Pinpoint the cell where the given text exists, returning its [x, y] midpoint coordinate. 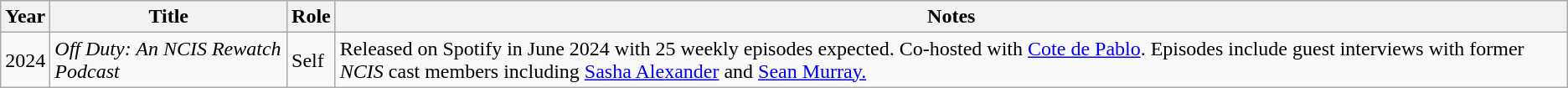
Role [312, 17]
Off Duty: An NCIS Rewatch Podcast [169, 60]
Year [25, 17]
2024 [25, 60]
Notes [952, 17]
Title [169, 17]
Self [312, 60]
